Search for the cell housing the specified text and yield its (x, y) center coordinate. 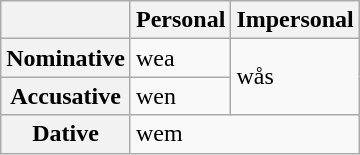
wen (180, 96)
Personal (180, 20)
wea (180, 58)
wem (244, 134)
Dative (66, 134)
Nominative (66, 58)
Impersonal (295, 20)
wås (295, 77)
Accusative (66, 96)
